Provide the [X, Y] coordinate of the cell's center where the given text is located.  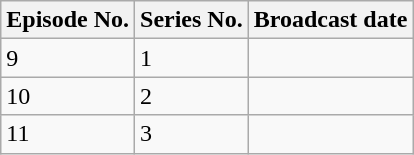
Broadcast date [330, 20]
2 [192, 96]
3 [192, 134]
Series No. [192, 20]
Episode No. [68, 20]
10 [68, 96]
9 [68, 58]
11 [68, 134]
1 [192, 58]
